Identify which cell holds the provided text, then report its (x, y) central coordinate. 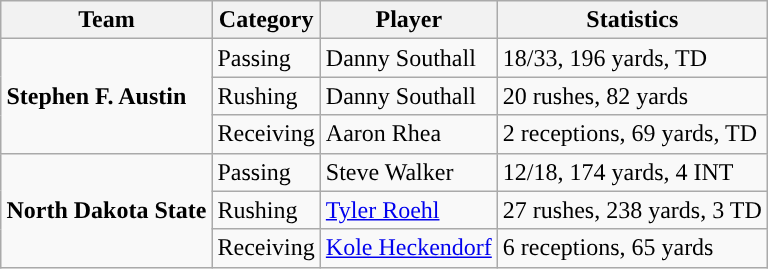
Statistics (632, 20)
Stephen F. Austin (106, 96)
27 rushes, 238 yards, 3 TD (632, 210)
18/33, 196 yards, TD (632, 58)
Team (106, 20)
20 rushes, 82 yards (632, 96)
North Dakota State (106, 210)
2 receptions, 69 yards, TD (632, 134)
Player (408, 20)
Aaron Rhea (408, 134)
Steve Walker (408, 172)
12/18, 174 yards, 4 INT (632, 172)
Kole Heckendorf (408, 248)
Category (266, 20)
Tyler Roehl (408, 210)
6 receptions, 65 yards (632, 248)
